Search for the cell housing the specified text and yield its [x, y] center coordinate. 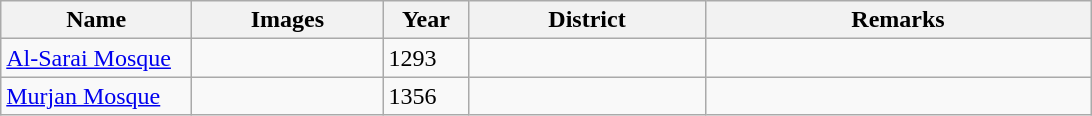
Year [426, 20]
1356 [426, 96]
Murjan Mosque [96, 96]
Name [96, 20]
Al-Sarai Mosque [96, 58]
Images [288, 20]
1293 [426, 58]
Remarks [898, 20]
District [587, 20]
